Locate the cell with the specified text and output its (x, y) center coordinate. 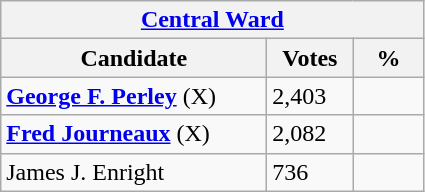
Fred Journeaux (X) (134, 134)
2,082 (310, 134)
736 (310, 172)
Central Ward (212, 20)
Candidate (134, 58)
George F. Perley (X) (134, 96)
James J. Enright (134, 172)
% (388, 58)
2,403 (310, 96)
Votes (310, 58)
